Capture the cell that displays the provided text and extract its (x, y) central coordinate. 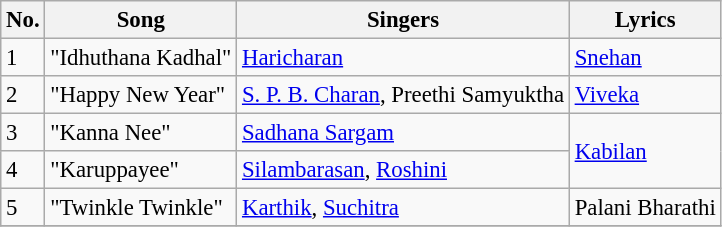
Karthik, Suchitra (404, 208)
Lyrics (645, 20)
S. P. B. Charan, Preethi Samyuktha (404, 95)
2 (23, 95)
Haricharan (404, 58)
No. (23, 20)
Song (141, 20)
"Happy New Year" (141, 95)
Sadhana Sargam (404, 133)
"Kanna Nee" (141, 133)
"Karuppayee" (141, 170)
Viveka (645, 95)
Silambarasan, Roshini (404, 170)
Kabilan (645, 152)
"Idhuthana Kadhal" (141, 58)
"Twinkle Twinkle" (141, 208)
4 (23, 170)
3 (23, 133)
Singers (404, 20)
5 (23, 208)
Snehan (645, 58)
1 (23, 58)
Palani Bharathi (645, 208)
